Search for the cell housing the specified text and yield its [x, y] center coordinate. 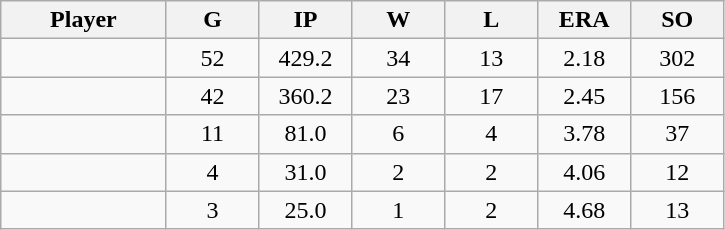
42 [212, 96]
12 [678, 172]
302 [678, 58]
31.0 [306, 172]
2.18 [584, 58]
ERA [584, 20]
L [492, 20]
23 [398, 96]
3.78 [584, 134]
4.06 [584, 172]
37 [678, 134]
11 [212, 134]
IP [306, 20]
6 [398, 134]
156 [678, 96]
1 [398, 210]
52 [212, 58]
4.68 [584, 210]
3 [212, 210]
2.45 [584, 96]
25.0 [306, 210]
81.0 [306, 134]
G [212, 20]
34 [398, 58]
429.2 [306, 58]
SO [678, 20]
W [398, 20]
360.2 [306, 96]
Player [84, 20]
17 [492, 96]
